From the cell containing the given text, extract its center point as [X, Y] coordinate. 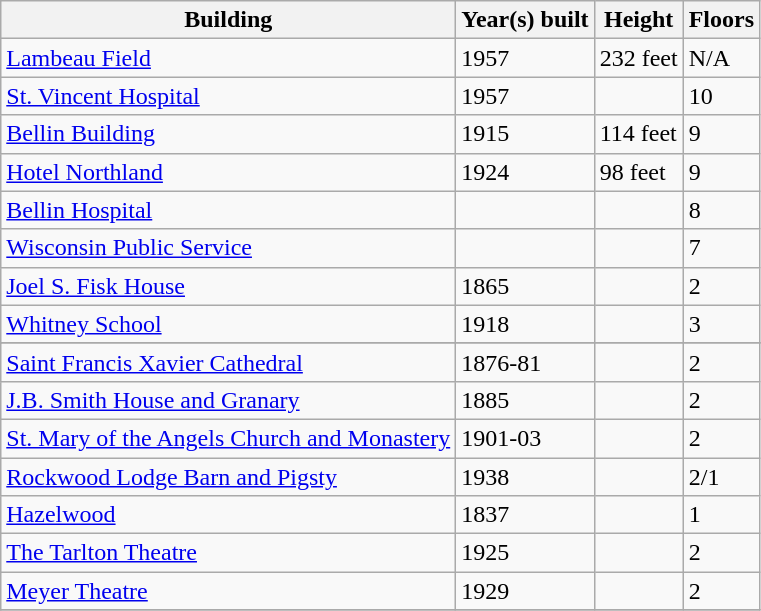
1915 [525, 134]
Hotel Northland [228, 172]
The Tarlton Theatre [228, 553]
1837 [525, 515]
98 feet [638, 172]
Bellin Building [228, 134]
Saint Francis Xavier Cathedral [228, 362]
1924 [525, 172]
1876-81 [525, 362]
1865 [525, 286]
1929 [525, 591]
8 [721, 210]
Meyer Theatre [228, 591]
Year(s) built [525, 20]
10 [721, 96]
1 [721, 515]
J.B. Smith House and Granary [228, 400]
1918 [525, 324]
1925 [525, 553]
1938 [525, 477]
Floors [721, 20]
114 feet [638, 134]
1901-03 [525, 438]
1885 [525, 400]
2/1 [721, 477]
Rockwood Lodge Barn and Pigsty [228, 477]
Bellin Hospital [228, 210]
St. Vincent Hospital [228, 96]
St. Mary of the Angels Church and Monastery [228, 438]
Hazelwood [228, 515]
232 feet [638, 58]
3 [721, 324]
Building [228, 20]
Lambeau Field [228, 58]
N/A [721, 58]
Joel S. Fisk House [228, 286]
7 [721, 248]
Wisconsin Public Service [228, 248]
Whitney School [228, 324]
Height [638, 20]
